Determine the [x, y] coordinate at the center of the cell enclosing the given text.  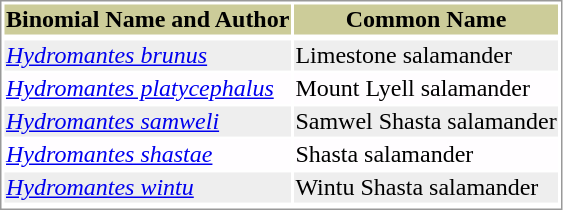
Common Name [426, 19]
Shasta salamander [426, 155]
Hydromantes wintu [147, 187]
Hydromantes shastae [147, 155]
Hydromantes brunus [147, 55]
Hydromantes samweli [147, 121]
Mount Lyell salamander [426, 89]
Samwel Shasta salamander [426, 121]
Limestone salamander [426, 55]
Binomial Name and Author [147, 19]
Wintu Shasta salamander [426, 187]
Hydromantes platycephalus [147, 89]
